Scan for the cell matching the given text and deliver its [X, Y] coordinate at center. 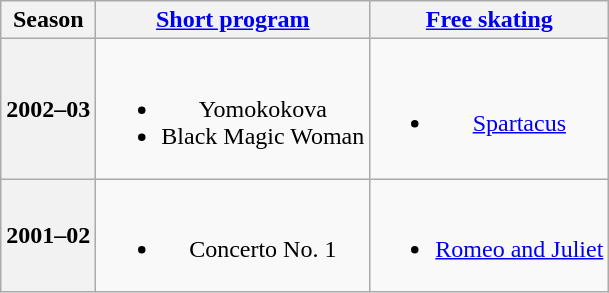
Yomokokova Black Magic Woman [233, 109]
2001–02 [48, 236]
Concerto No. 1 [233, 236]
Short program [233, 20]
Season [48, 20]
Romeo and Juliet [490, 236]
Spartacus [490, 109]
Free skating [490, 20]
2002–03 [48, 109]
